Search for the cell housing the specified text and yield its (X, Y) center coordinate. 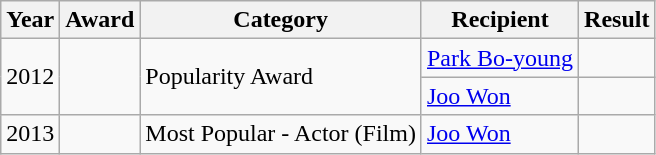
Most Popular - Actor (Film) (281, 134)
Award (100, 20)
Recipient (500, 20)
Park Bo-young (500, 58)
2013 (30, 134)
Popularity Award (281, 77)
2012 (30, 77)
Result (617, 20)
Year (30, 20)
Category (281, 20)
